Return [X, Y] of the center of cell containing provided text 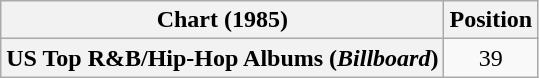
39 [491, 58]
US Top R&B/Hip-Hop Albums (Billboard) [222, 58]
Chart (1985) [222, 20]
Position [491, 20]
